Scan for the cell matching the given text and deliver its (X, Y) coordinate at center. 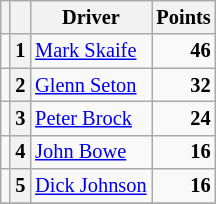
5 (20, 186)
Dick Johnson (90, 186)
32 (184, 85)
John Bowe (90, 152)
2 (20, 85)
24 (184, 118)
Mark Skaife (90, 51)
Glenn Seton (90, 85)
3 (20, 118)
Driver (90, 17)
1 (20, 51)
Peter Brock (90, 118)
46 (184, 51)
4 (20, 152)
Points (184, 17)
